Find where the given text appears and provide that cell's center as (X, Y) coordinate. 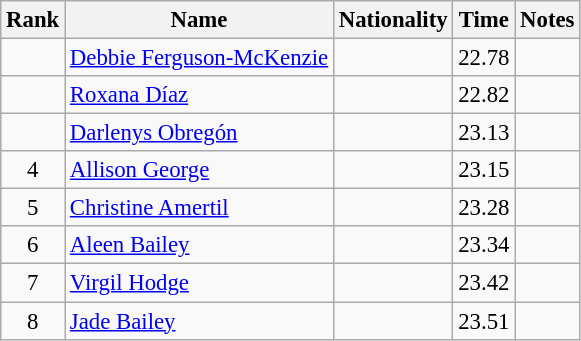
23.28 (484, 208)
23.13 (484, 133)
23.15 (484, 170)
Virgil Hodge (200, 283)
Jade Bailey (200, 321)
5 (33, 208)
23.34 (484, 245)
Darlenys Obregón (200, 133)
Time (484, 20)
6 (33, 245)
Christine Amertil (200, 208)
23.42 (484, 283)
Allison George (200, 170)
23.51 (484, 321)
Nationality (392, 20)
Roxana Díaz (200, 95)
7 (33, 283)
Debbie Ferguson-McKenzie (200, 58)
22.82 (484, 95)
Rank (33, 20)
Aleen Bailey (200, 245)
Notes (548, 20)
Name (200, 20)
22.78 (484, 58)
8 (33, 321)
4 (33, 170)
